Extract the (x, y) coordinate from the center of the cell holding the provided text.  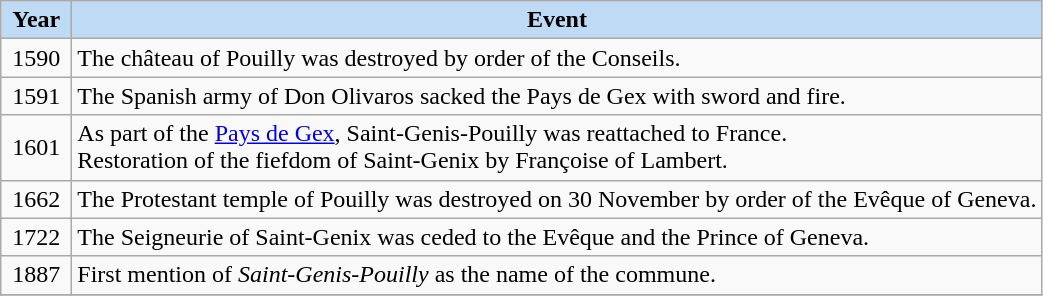
The Seigneurie of Saint-Genix was ceded to the Evêque and the Prince of Geneva. (557, 237)
The Spanish army of Don Olivaros sacked the Pays de Gex with sword and fire. (557, 96)
Event (557, 20)
The Protestant temple of Pouilly was destroyed on 30 November by order of the Evêque of Geneva. (557, 199)
1662 (36, 199)
1887 (36, 275)
1722 (36, 237)
As part of the Pays de Gex, Saint-Genis-Pouilly was reattached to France.Restoration of the fiefdom of Saint-Genix by Françoise of Lambert. (557, 148)
1590 (36, 58)
First mention of Saint-Genis-Pouilly as the name of the commune. (557, 275)
1601 (36, 148)
Year (36, 20)
The château of Pouilly was destroyed by order of the Conseils. (557, 58)
1591 (36, 96)
